Determine the [x, y] coordinate at the center of the cell enclosing the given text.  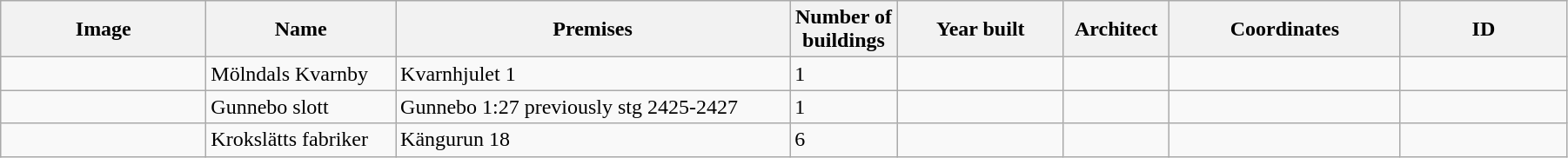
Premises [593, 30]
Mölndals Kvarnby [301, 74]
Architect [1116, 30]
Image [104, 30]
Krokslätts fabriker [301, 140]
Kängurun 18 [593, 140]
Gunnebo 1:27 previously stg 2425-2427 [593, 107]
Gunnebo slott [301, 107]
Kvarnhjulet 1 [593, 74]
Coordinates [1284, 30]
Year built [980, 30]
ID [1483, 30]
Name [301, 30]
Number ofbuildings [844, 30]
6 [844, 140]
